For the text-containing cell, return its midpoint in (x, y) coordinate format. 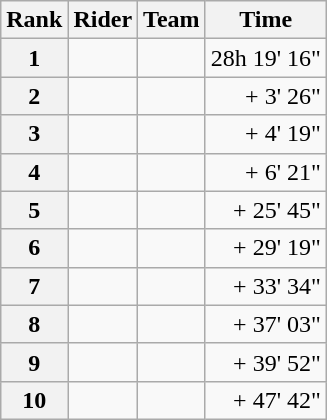
+ 6' 21" (266, 172)
28h 19' 16" (266, 58)
7 (34, 286)
+ 33' 34" (266, 286)
9 (34, 362)
3 (34, 134)
1 (34, 58)
8 (34, 324)
+ 29' 19" (266, 248)
+ 47' 42" (266, 400)
5 (34, 210)
+ 3' 26" (266, 96)
+ 25' 45" (266, 210)
6 (34, 248)
Rank (34, 20)
Team (172, 20)
Rider (103, 20)
+ 37' 03" (266, 324)
+ 4' 19" (266, 134)
10 (34, 400)
Time (266, 20)
4 (34, 172)
+ 39' 52" (266, 362)
2 (34, 96)
